From the cell containing the given text, extract its center point as [X, Y] coordinate. 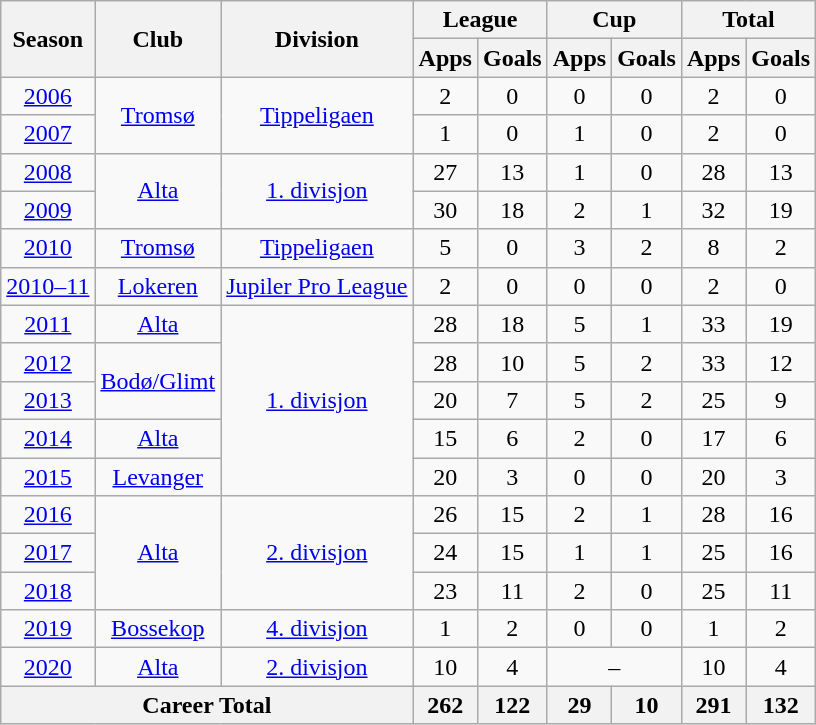
2013 [48, 400]
Division [317, 39]
2010–11 [48, 286]
132 [781, 705]
Club [158, 39]
Bodø/Glimt [158, 381]
17 [713, 438]
– [614, 667]
2018 [48, 591]
8 [713, 248]
27 [445, 172]
30 [445, 210]
Lokeren [158, 286]
Levanger [158, 477]
29 [579, 705]
2020 [48, 667]
2008 [48, 172]
122 [512, 705]
32 [713, 210]
Total [748, 20]
Season [48, 39]
23 [445, 591]
Jupiler Pro League [317, 286]
262 [445, 705]
Bossekop [158, 629]
2014 [48, 438]
2007 [48, 134]
4. divisjon [317, 629]
7 [512, 400]
24 [445, 553]
2017 [48, 553]
2010 [48, 248]
2015 [48, 477]
Cup [614, 20]
2012 [48, 362]
291 [713, 705]
12 [781, 362]
Career Total [207, 705]
2009 [48, 210]
2006 [48, 96]
League [480, 20]
2011 [48, 324]
26 [445, 515]
9 [781, 400]
2016 [48, 515]
2019 [48, 629]
